Extract the [X, Y] coordinate from the center of the cell holding the provided text.  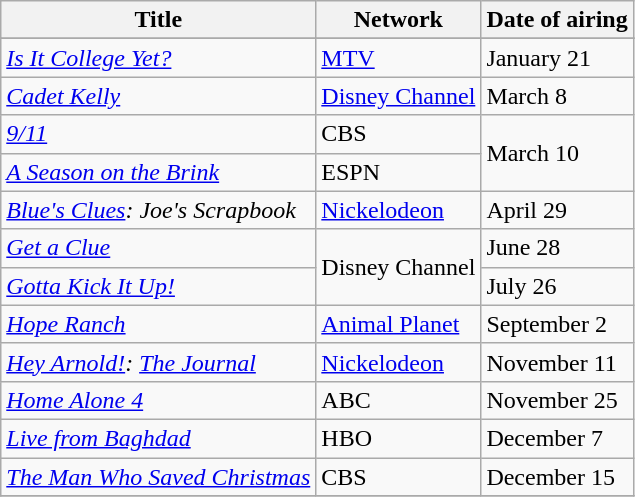
Network [398, 20]
Animal Planet [398, 324]
ESPN [398, 172]
November 11 [557, 362]
Home Alone 4 [158, 400]
Is It College Yet? [158, 58]
Hey Arnold!: The Journal [158, 362]
December 15 [557, 477]
September 2 [557, 324]
A Season on the Brink [158, 172]
ABC [398, 400]
HBO [398, 438]
Date of airing [557, 20]
Title [158, 20]
June 28 [557, 248]
April 29 [557, 210]
March 8 [557, 96]
Get a Clue [158, 248]
The Man Who Saved Christmas [158, 477]
March 10 [557, 153]
December 7 [557, 438]
Cadet Kelly [158, 96]
Gotta Kick It Up! [158, 286]
Hope Ranch [158, 324]
July 26 [557, 286]
January 21 [557, 58]
MTV [398, 58]
Blue's Clues: Joe's Scrapbook [158, 210]
Live from Baghdad [158, 438]
9/11 [158, 134]
November 25 [557, 400]
